From the cell containing the given text, extract its center point as (X, Y) coordinate. 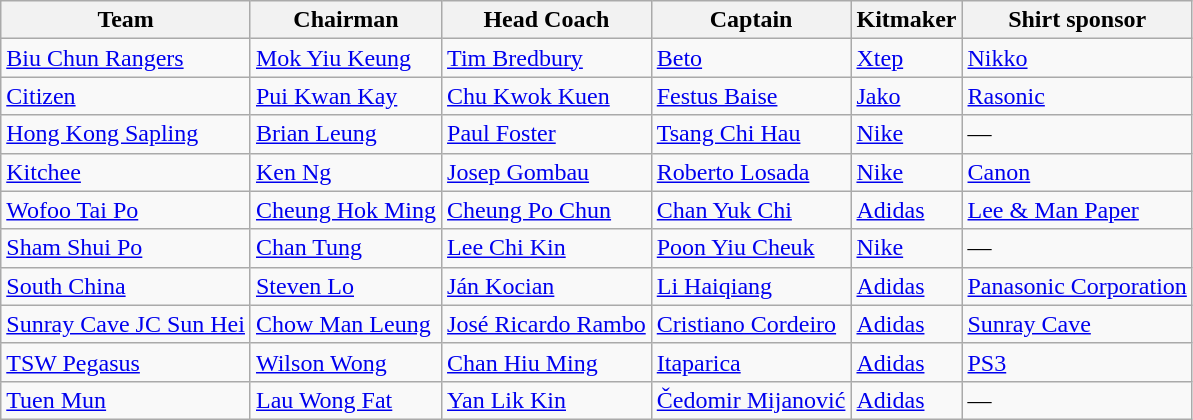
Wofoo Tai Po (126, 210)
Canon (1077, 172)
Shirt sponsor (1077, 20)
Steven Lo (346, 286)
Chu Kwok Kuen (547, 96)
Rasonic (1077, 96)
Biu Chun Rangers (126, 58)
Li Haiqiang (751, 286)
Captain (751, 20)
Kitchee (126, 172)
Paul Foster (547, 134)
Hong Kong Sapling (126, 134)
Chairman (346, 20)
Sunray Cave JC Sun Hei (126, 324)
Lee Chi Kin (547, 248)
PS3 (1077, 362)
Chan Yuk Chi (751, 210)
Cristiano Cordeiro (751, 324)
Cheung Hok Ming (346, 210)
Cheung Po Chun (547, 210)
Josep Gombau (547, 172)
Chan Hiu Ming (547, 362)
Chan Tung (346, 248)
Tuen Mun (126, 400)
Nikko (1077, 58)
Citizen (126, 96)
Sunray Cave (1077, 324)
Wilson Wong (346, 362)
South China (126, 286)
Beto (751, 58)
Kitmaker (906, 20)
Lee & Man Paper (1077, 210)
Festus Baise (751, 96)
Mok Yiu Keung (346, 58)
Lau Wong Fat (346, 400)
Chow Man Leung (346, 324)
Head Coach (547, 20)
Roberto Losada (751, 172)
Ken Ng (346, 172)
José Ricardo Rambo (547, 324)
Itaparica (751, 362)
Poon Yiu Cheuk (751, 248)
TSW Pegasus (126, 362)
Sham Shui Po (126, 248)
Jako (906, 96)
Ján Kocian (547, 286)
Yan Lik Kin (547, 400)
Xtep (906, 58)
Panasonic Corporation (1077, 286)
Čedomir Mijanović (751, 400)
Tsang Chi Hau (751, 134)
Brian Leung (346, 134)
Team (126, 20)
Tim Bredbury (547, 58)
Pui Kwan Kay (346, 96)
